For the text-containing cell, return its midpoint in [X, Y] coordinate format. 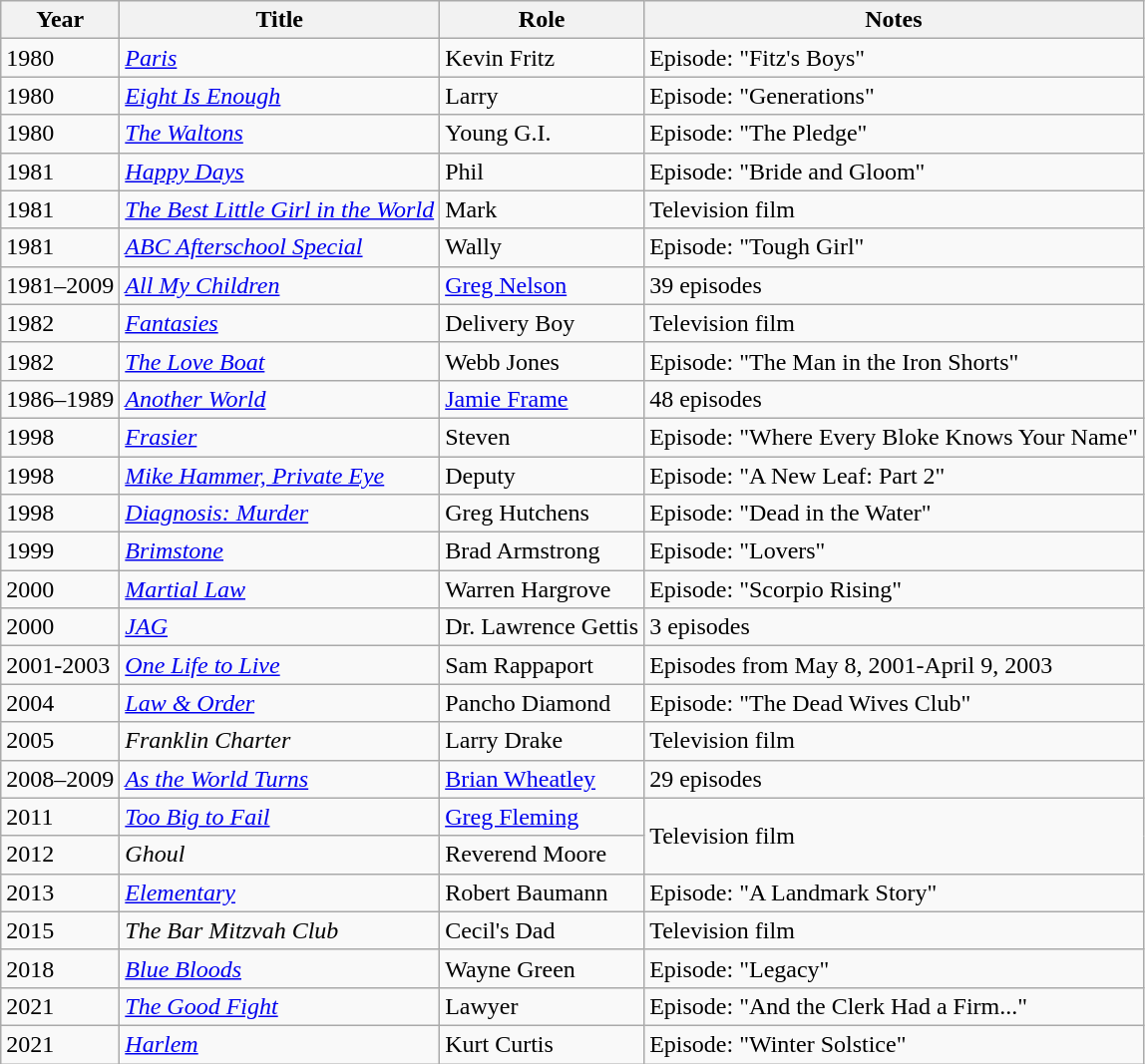
Kevin Fritz [543, 58]
Diagnosis: Murder [279, 514]
As the World Turns [279, 779]
Episode: "Lovers" [894, 551]
JAG [279, 627]
Episode: "And the Clerk Had a Firm..." [894, 1006]
3 episodes [894, 627]
Cecil's Dad [543, 930]
Webb Jones [543, 361]
Episode: "Scorpio Rising" [894, 589]
Blue Bloods [279, 968]
2015 [60, 930]
Mark [543, 209]
2001-2003 [60, 665]
The Waltons [279, 134]
Another World [279, 399]
Wayne Green [543, 968]
Larry [543, 96]
Lawyer [543, 1006]
Episodes from May 8, 2001-April 9, 2003 [894, 665]
Fantasies [279, 323]
Ghoul [279, 855]
2008–2009 [60, 779]
Steven [543, 437]
The Best Little Girl in the World [279, 209]
Paris [279, 58]
Delivery Boy [543, 323]
Title [279, 20]
Harlem [279, 1044]
The Good Fight [279, 1006]
Law & Order [279, 703]
Mike Hammer, Private Eye [279, 476]
2012 [60, 855]
Episode: "Winter Solstice" [894, 1044]
ABC Afterschool Special [279, 247]
Greg Fleming [543, 817]
Reverend Moore [543, 855]
Brad Armstrong [543, 551]
The Love Boat [279, 361]
Greg Hutchens [543, 514]
Episode: "The Pledge" [894, 134]
2013 [60, 892]
Episode: "A New Leaf: Part 2" [894, 476]
Episode: "Where Every Bloke Knows Your Name" [894, 437]
Wally [543, 247]
Deputy [543, 476]
Episode: "Bride and Gloom" [894, 172]
Episode: "Legacy" [894, 968]
2004 [60, 703]
Sam Rappaport [543, 665]
Brian Wheatley [543, 779]
Warren Hargrove [543, 589]
The Bar Mitzvah Club [279, 930]
Episode: "Tough Girl" [894, 247]
Phil [543, 172]
One Life to Live [279, 665]
Martial Law [279, 589]
Year [60, 20]
Episode: "Generations" [894, 96]
Role [543, 20]
Episode: "The Dead Wives Club" [894, 703]
Notes [894, 20]
2005 [60, 741]
1986–1989 [60, 399]
2018 [60, 968]
Kurt Curtis [543, 1044]
Robert Baumann [543, 892]
39 episodes [894, 285]
Pancho Diamond [543, 703]
Elementary [279, 892]
Dr. Lawrence Gettis [543, 627]
Episode: "A Landmark Story" [894, 892]
Greg Nelson [543, 285]
48 episodes [894, 399]
Frasier [279, 437]
29 episodes [894, 779]
Episode: "The Man in the Iron Shorts" [894, 361]
All My Children [279, 285]
Episode: "Fitz's Boys" [894, 58]
Episode: "Dead in the Water" [894, 514]
Eight Is Enough [279, 96]
1981–2009 [60, 285]
1999 [60, 551]
Too Big to Fail [279, 817]
Happy Days [279, 172]
Jamie Frame [543, 399]
Franklin Charter [279, 741]
Young G.I. [543, 134]
Larry Drake [543, 741]
Brimstone [279, 551]
2011 [60, 817]
